Scan for the cell matching the given text and deliver its (x, y) coordinate at center. 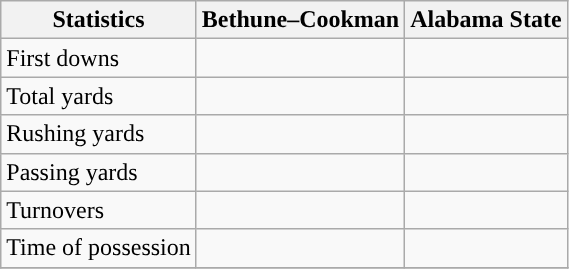
Statistics (99, 20)
Time of possession (99, 248)
Passing yards (99, 172)
Bethune–Cookman (300, 20)
First downs (99, 58)
Rushing yards (99, 134)
Total yards (99, 96)
Turnovers (99, 210)
Alabama State (486, 20)
